From the cell containing the given text, extract its center point as (x, y) coordinate. 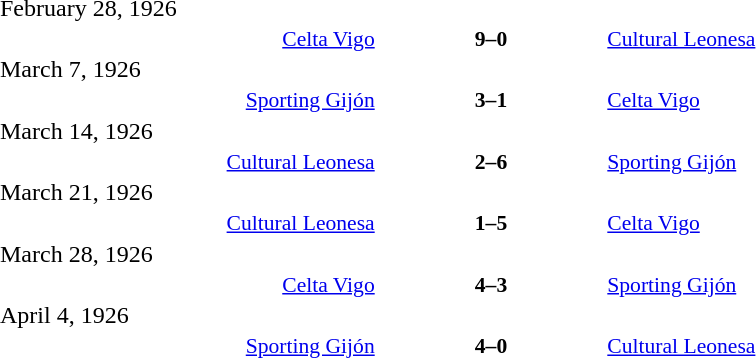
1–5 (492, 223)
9–0 (492, 38)
4–3 (492, 284)
2–6 (492, 162)
3–1 (492, 100)
